Return [x, y] of the center of cell containing provided text 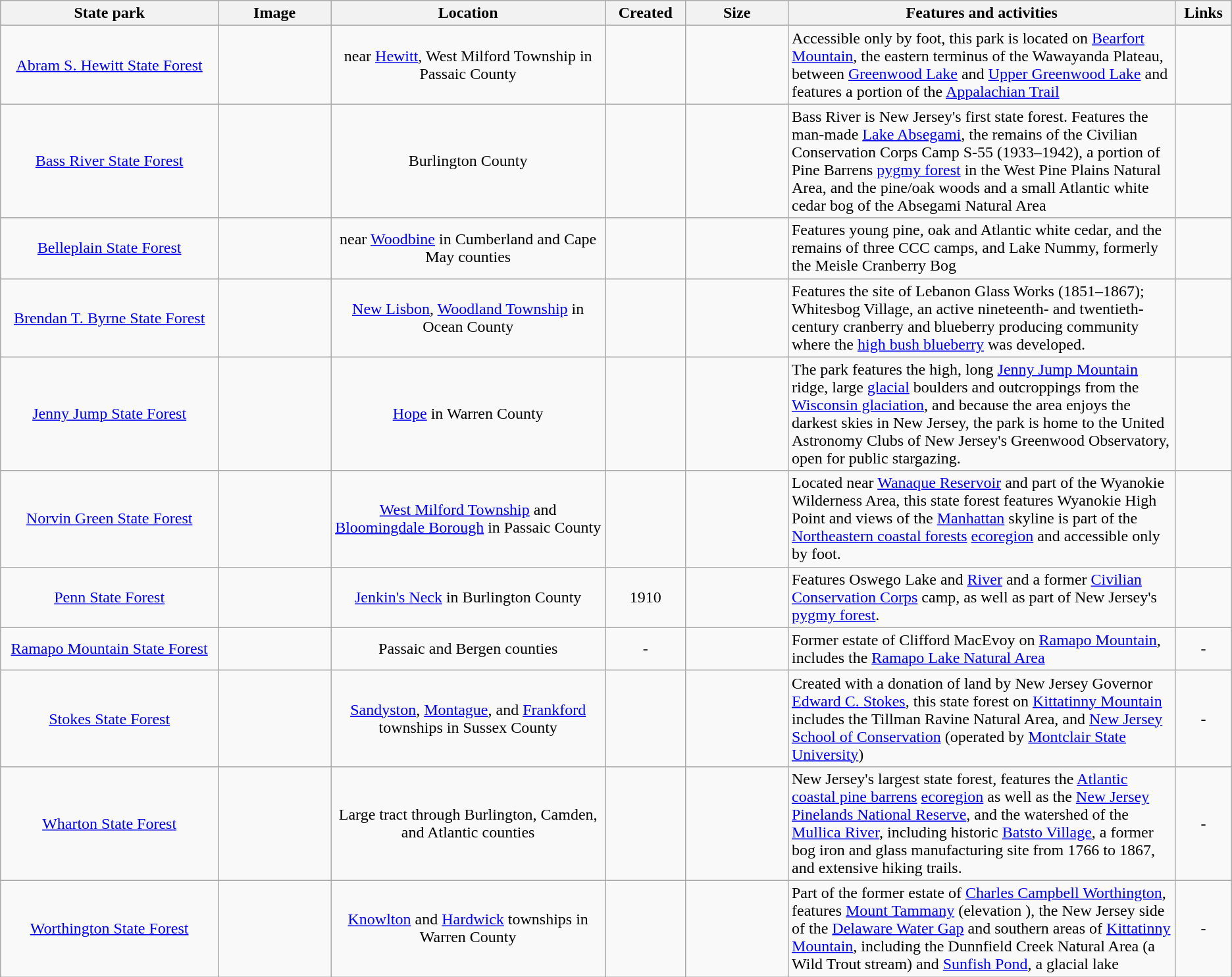
Jenny Jump State Forest [109, 413]
Passaic and Bergen counties [469, 649]
Ramapo Mountain State Forest [109, 649]
West Milford Township andBloomingdale Borough in Passaic County [469, 519]
Sandyston, Montague, and Frankford townships in Sussex County [469, 718]
Penn State Forest [109, 597]
Norvin Green State Forest [109, 519]
Brendan T. Byrne State Forest [109, 317]
near Hewitt, West Milford Township in Passaic County [469, 65]
Burlington County [469, 161]
New Lisbon, Woodland Township in Ocean County [469, 317]
Location [469, 13]
Image [275, 13]
Wharton State Forest [109, 823]
State park [109, 13]
Belleplain State Forest [109, 248]
Knowlton and Hardwick townships in Warren County [469, 928]
Worthington State Forest [109, 928]
Features and activities [981, 13]
Created [646, 13]
Jenkin's Neck in Burlington County [469, 597]
Size [737, 13]
Hope in Warren County [469, 413]
Features Oswego Lake and River and a former Civilian Conservation Corps camp, as well as part of New Jersey's pygmy forest. [981, 597]
Bass River State Forest [109, 161]
Stokes State Forest [109, 718]
Former estate of Clifford MacEvoy on Ramapo Mountain, includes the Ramapo Lake Natural Area [981, 649]
Large tract through Burlington, Camden, and Atlantic counties [469, 823]
Abram S. Hewitt State Forest [109, 65]
1910 [646, 597]
near Woodbine in Cumberland and Cape May counties [469, 248]
Features young pine, oak and Atlantic white cedar, and the remains of three CCC camps, and Lake Nummy, formerly the Meisle Cranberry Bog [981, 248]
Links [1203, 13]
